Find where the given text appears and provide that cell's center as [x, y] coordinate. 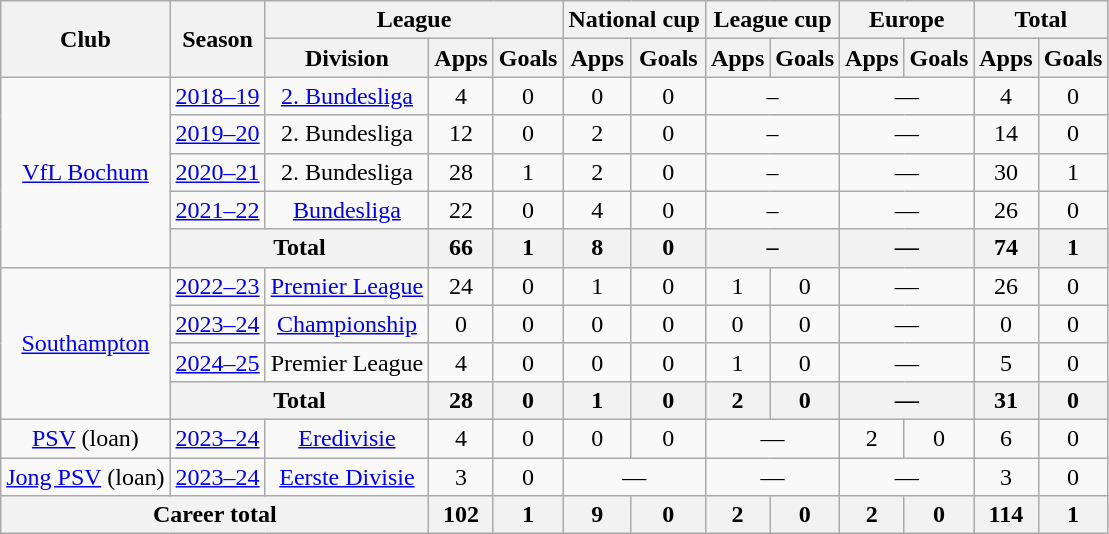
2024–25 [218, 362]
Southampton [86, 343]
2019–20 [218, 134]
Eredivisie [347, 438]
Europe [907, 20]
Season [218, 39]
8 [597, 248]
VfL Bochum [86, 172]
League [414, 20]
PSV (loan) [86, 438]
Club [86, 39]
League cup [772, 20]
9 [597, 515]
Bundesliga [347, 210]
Jong PSV (loan) [86, 477]
24 [461, 286]
2018–19 [218, 96]
National cup [634, 20]
66 [461, 248]
2022–23 [218, 286]
14 [1006, 134]
74 [1006, 248]
30 [1006, 172]
114 [1006, 515]
Career total [215, 515]
2021–22 [218, 210]
31 [1006, 400]
6 [1006, 438]
Championship [347, 324]
102 [461, 515]
Division [347, 58]
2020–21 [218, 172]
12 [461, 134]
22 [461, 210]
Eerste Divisie [347, 477]
5 [1006, 362]
